Pinpoint the cell where the given text exists, returning its [x, y] midpoint coordinate. 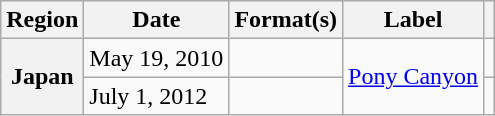
Label [414, 20]
Region [42, 20]
May 19, 2010 [156, 58]
Format(s) [286, 20]
Pony Canyon [414, 77]
Japan [42, 77]
July 1, 2012 [156, 96]
Date [156, 20]
